Capture the cell that displays the provided text and extract its [X, Y] central coordinate. 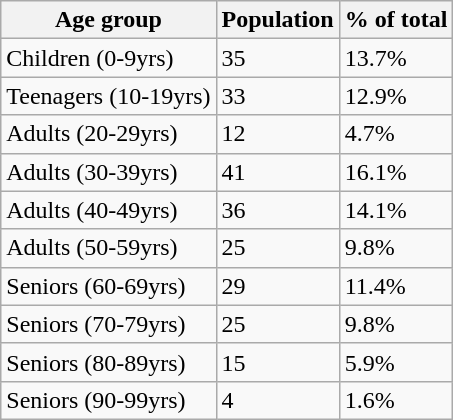
Children (0-9yrs) [108, 58]
4 [278, 400]
33 [278, 96]
5.9% [396, 362]
29 [278, 286]
35 [278, 58]
Adults (40-49yrs) [108, 210]
11.4% [396, 286]
4.7% [396, 134]
36 [278, 210]
Seniors (80-89yrs) [108, 362]
15 [278, 362]
Adults (50-59yrs) [108, 248]
1.6% [396, 400]
Adults (30-39yrs) [108, 172]
Adults (20-29yrs) [108, 134]
Seniors (90-99yrs) [108, 400]
13.7% [396, 58]
Teenagers (10-19yrs) [108, 96]
Seniors (70-79yrs) [108, 324]
% of total [396, 20]
16.1% [396, 172]
41 [278, 172]
12.9% [396, 96]
12 [278, 134]
Population [278, 20]
Seniors (60-69yrs) [108, 286]
14.1% [396, 210]
Age group [108, 20]
